Detect which cell encompasses the target text, then output its (x, y) center coordinate. 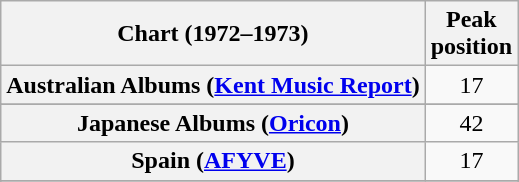
Chart (1972–1973) (213, 34)
Spain (AFYVE) (213, 161)
42 (471, 123)
Peakposition (471, 34)
Japanese Albums (Oricon) (213, 123)
Australian Albums (Kent Music Report) (213, 85)
